Scan for the cell matching the given text and deliver its (x, y) coordinate at center. 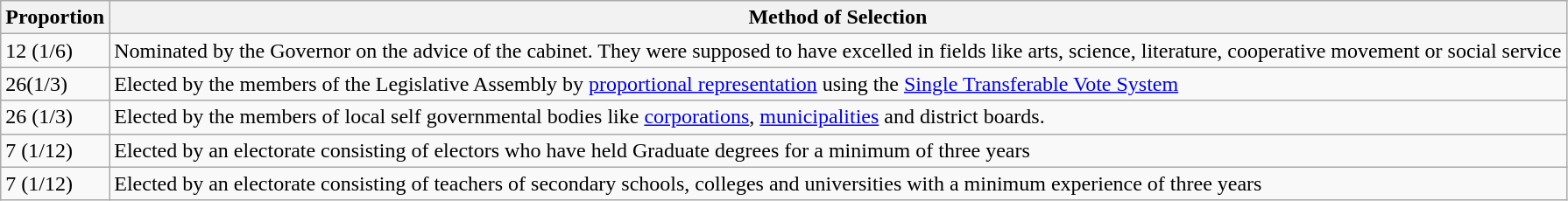
12 (1/6) (55, 51)
Elected by the members of local self governmental bodies like corporations, municipalities and district boards. (837, 117)
Elected by an electorate consisting of electors who have held Graduate degrees for a minimum of three years (837, 150)
Proportion (55, 17)
Elected by an electorate consisting of teachers of secondary schools, colleges and universities with a minimum experience of three years (837, 184)
Method of Selection (837, 17)
Elected by the members of the Legislative Assembly by proportional representation using the Single Transferable Vote System (837, 84)
26 (1/3) (55, 117)
26(1/3) (55, 84)
